Search for the cell housing the specified text and yield its [x, y] center coordinate. 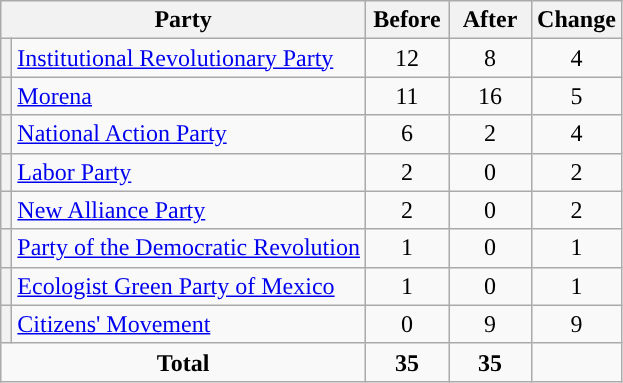
Party of the Democratic Revolution [189, 248]
National Action Party [189, 134]
Before [406, 20]
5 [577, 96]
Citizens' Movement [189, 324]
16 [490, 96]
6 [406, 134]
New Alliance Party [189, 210]
Morena [189, 96]
Change [577, 20]
After [490, 20]
Labor Party [189, 172]
Ecologist Green Party of Mexico [189, 286]
Institutional Revolutionary Party [189, 58]
Party [184, 20]
8 [490, 58]
11 [406, 96]
Total [184, 362]
12 [406, 58]
